Determine the [x, y] coordinate at the center of the cell enclosing the given text.  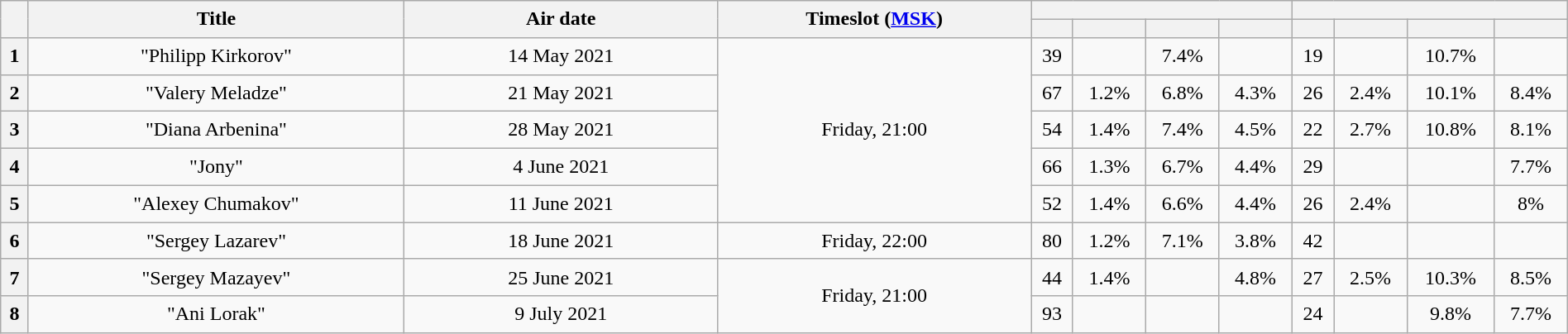
Timeslot (MSK) [875, 20]
4.3% [1255, 93]
28 May 2021 [561, 131]
10.7% [1451, 56]
80 [1052, 241]
"Ani Lorak" [217, 314]
1 [15, 56]
66 [1052, 167]
"Jony" [217, 167]
52 [1052, 203]
4 June 2021 [561, 167]
"Diana Arbenina" [217, 131]
4.8% [1255, 278]
"Sergey Mazayev" [217, 278]
4.5% [1255, 131]
2.7% [1370, 131]
67 [1052, 93]
2.5% [1370, 278]
21 May 2021 [561, 93]
93 [1052, 314]
44 [1052, 278]
6.8% [1183, 93]
Air date [561, 20]
10.8% [1451, 131]
29 [1313, 167]
9.8% [1451, 314]
8.1% [1531, 131]
27 [1313, 278]
25 June 2021 [561, 278]
39 [1052, 56]
14 May 2021 [561, 56]
8% [1531, 203]
8 [15, 314]
6.7% [1183, 167]
19 [1313, 56]
"Alexey Chumakov" [217, 203]
3 [15, 131]
Title [217, 20]
7.1% [1183, 241]
3.8% [1255, 241]
6.6% [1183, 203]
"Valery Meladze" [217, 93]
5 [15, 203]
7 [15, 278]
8.4% [1531, 93]
24 [1313, 314]
8.5% [1531, 278]
9 July 2021 [561, 314]
22 [1313, 131]
2 [15, 93]
54 [1052, 131]
"Sergey Lazarev" [217, 241]
10.1% [1451, 93]
4 [15, 167]
11 June 2021 [561, 203]
1.3% [1109, 167]
"Philipp Kirkorov" [217, 56]
10.3% [1451, 278]
42 [1313, 241]
6 [15, 241]
Friday, 22:00 [875, 241]
18 June 2021 [561, 241]
